Determine the [X, Y] coordinate at the center of the cell enclosing the given text.  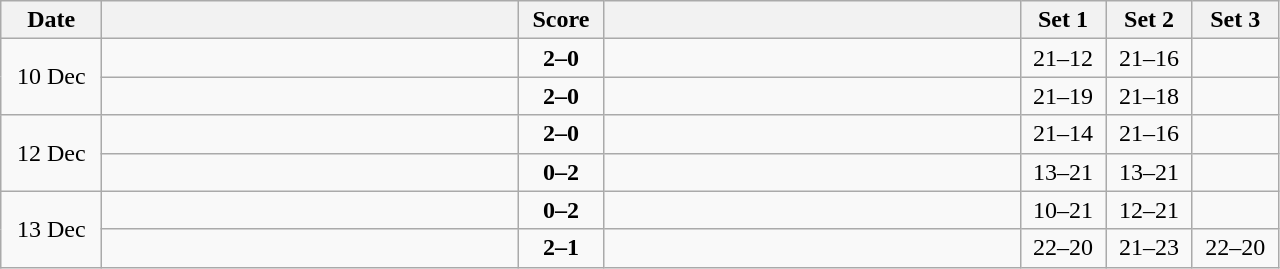
21–12 [1063, 58]
Date [52, 20]
12 Dec [52, 153]
21–19 [1063, 96]
Set 1 [1063, 20]
12–21 [1149, 210]
21–14 [1063, 134]
Set 2 [1149, 20]
10–21 [1063, 210]
10 Dec [52, 77]
Set 3 [1235, 20]
13 Dec [52, 229]
21–18 [1149, 96]
Score [561, 20]
21–23 [1149, 248]
2–1 [561, 248]
